Pinpoint the cell where the given text exists, returning its (X, Y) midpoint coordinate. 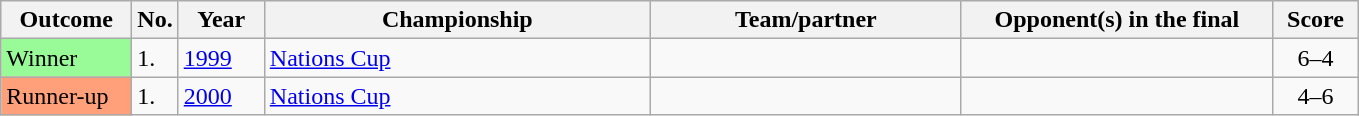
4–6 (1315, 96)
Outcome (66, 20)
Year (221, 20)
Winner (66, 58)
1999 (221, 58)
Opponent(s) in the final (1116, 20)
Championship (457, 20)
6–4 (1315, 58)
Runner-up (66, 96)
No. (155, 20)
Score (1315, 20)
Team/partner (806, 20)
2000 (221, 96)
